Determine the (X, Y) coordinate at the center of the cell enclosing the given text.  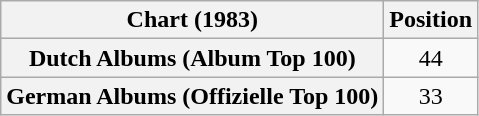
44 (431, 58)
Chart (1983) (192, 20)
Dutch Albums (Album Top 100) (192, 58)
Position (431, 20)
German Albums (Offizielle Top 100) (192, 96)
33 (431, 96)
